From the cell containing the given text, extract its center point as [X, Y] coordinate. 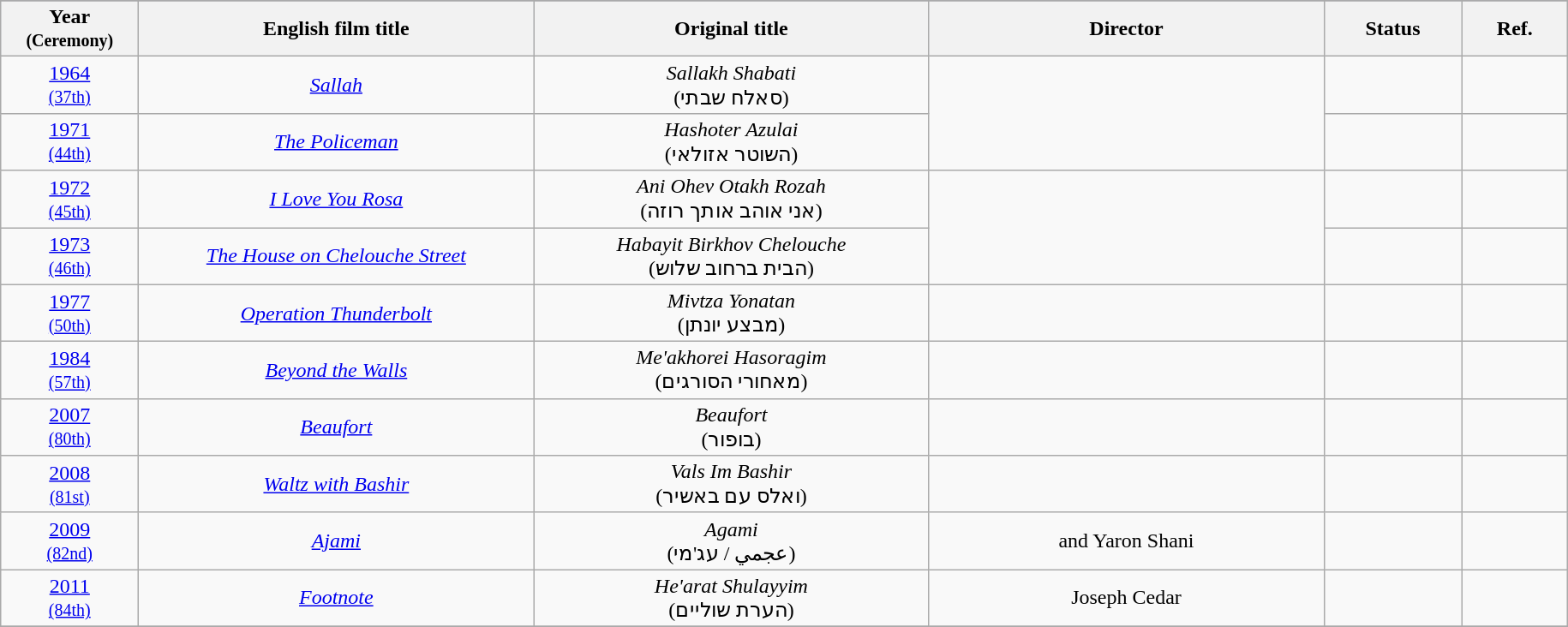
1964(37th) [70, 86]
2011(84th) [70, 598]
Director [1126, 29]
Operation Thunderbolt [336, 313]
1973(46th) [70, 257]
Beaufort(בופור) [732, 427]
2007(80th) [70, 427]
Ref. [1515, 29]
2009(82nd) [70, 541]
Waltz with Bashir [336, 485]
Ani Ohev Otakh Rozah(אני אוהב אותך רוזה) [732, 199]
1977(50th) [70, 313]
Hashoter Azulai(השוטר אזולאי) [732, 142]
Beaufort [336, 427]
Status [1393, 29]
Footnote [336, 598]
1971 (44th) [70, 142]
2008(81st) [70, 485]
English film title [336, 29]
and Yaron Shani [1126, 541]
Vals Im Bashir(ואלס עם באשיר) [732, 485]
1984(57th) [70, 370]
Beyond the Walls [336, 370]
I Love You Rosa [336, 199]
Mivtza Yonatan(מבצע יונתן) [732, 313]
Joseph Cedar [1126, 598]
Sallakh Shabati(סאלח שבתי) [732, 86]
Habayit Birkhov Chelouche(הבית ברחוב שלוש) [732, 257]
Agami(عجمي / עג'מי) [732, 541]
Original title [732, 29]
Me'akhorei Hasoragim(מאחורי הסורגים) [732, 370]
Year(Ceremony) [70, 29]
He'arat Shulayyim (הערת שוליים) [732, 598]
The House on Chelouche Street [336, 257]
1972(45th) [70, 199]
Sallah [336, 86]
Ajami [336, 541]
The Policeman [336, 142]
